From the cell containing the given text, extract its center point as [x, y] coordinate. 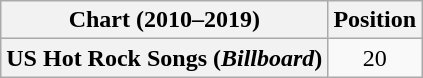
20 [375, 58]
Chart (2010–2019) [164, 20]
US Hot Rock Songs (Billboard) [164, 58]
Position [375, 20]
